Pinpoint the cell where the given text exists, returning its [X, Y] midpoint coordinate. 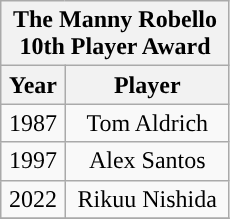
Alex Santos [147, 161]
Rikuu Nishida [147, 199]
1987 [33, 123]
The Manny Robello 10th Player Award [116, 34]
Player [147, 85]
Year [33, 85]
1997 [33, 161]
2022 [33, 199]
Tom Aldrich [147, 123]
